Return the (X, Y) coordinate for the center point of the cell that contains the specified text.  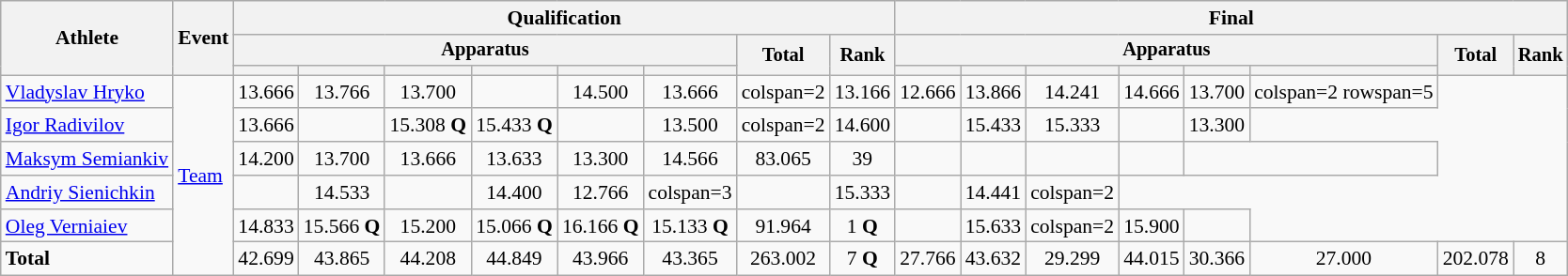
14.400 (514, 192)
15.566 Q (342, 226)
colspan=2 rowspan=5 (1344, 92)
Maksym Semiankiv (86, 159)
14.666 (1151, 92)
29.299 (1072, 259)
16.166 Q (601, 226)
Event (203, 38)
14.241 (1072, 92)
12.766 (601, 192)
13.633 (514, 159)
1 Q (863, 226)
15.133 Q (690, 226)
Andriy Sienichkin (86, 192)
Team (203, 176)
44.208 (428, 259)
15.633 (993, 226)
91.964 (784, 226)
colspan=3 (690, 192)
44.849 (514, 259)
202.078 (1476, 259)
14.600 (863, 126)
13.500 (690, 126)
Qualification (564, 18)
44.015 (1151, 259)
39 (863, 159)
Igor Radivilov (86, 126)
43.966 (601, 259)
Vladyslav Hryko (86, 92)
12.666 (927, 92)
Oleg Verniaiev (86, 226)
42.699 (265, 259)
43.632 (993, 259)
43.365 (690, 259)
15.200 (428, 226)
14.441 (993, 192)
13.166 (863, 92)
263.002 (784, 259)
14.533 (342, 192)
15.433 Q (514, 126)
27.766 (927, 259)
30.366 (1216, 259)
7 Q (863, 259)
43.865 (342, 259)
14.566 (690, 159)
13.766 (342, 92)
15.433 (993, 126)
15.308 Q (428, 126)
15.900 (1151, 226)
83.065 (784, 159)
13.866 (993, 92)
14.500 (601, 92)
8 (1541, 259)
Athlete (86, 38)
27.000 (1344, 259)
Final (1231, 18)
15.066 Q (514, 226)
14.200 (265, 159)
14.833 (265, 226)
